Return [x, y] of the center of cell containing provided text 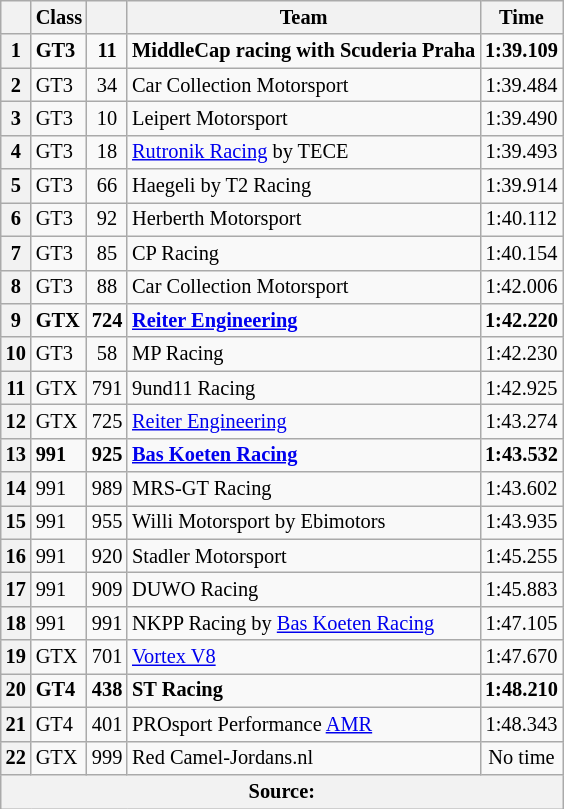
1:39.109 [522, 51]
Vortex V8 [304, 657]
NKPP Racing by Bas Koeten Racing [304, 623]
1:43.274 [522, 421]
1:45.883 [522, 589]
12 [16, 421]
9 [16, 320]
1:39.493 [522, 152]
701 [107, 657]
58 [107, 354]
15 [16, 522]
1:39.914 [522, 186]
17 [16, 589]
Leipert Motorsport [304, 118]
DUWO Racing [304, 589]
1:48.210 [522, 690]
Team [304, 17]
989 [107, 489]
791 [107, 388]
1:42.220 [522, 320]
1:42.925 [522, 388]
Class [59, 17]
14 [16, 489]
1:43.935 [522, 522]
CP Racing [304, 253]
Source: [282, 791]
6 [16, 219]
1:47.105 [522, 623]
85 [107, 253]
22 [16, 758]
1:47.670 [522, 657]
438 [107, 690]
Bas Koeten Racing [304, 455]
16 [16, 556]
Haegeli by T2 Racing [304, 186]
MP Racing [304, 354]
7 [16, 253]
1:39.490 [522, 118]
1:40.112 [522, 219]
9und11 Racing [304, 388]
PROsport Performance AMR [304, 724]
66 [107, 186]
Rutronik Racing by TECE [304, 152]
1:45.255 [522, 556]
920 [107, 556]
ST Racing [304, 690]
MiddleCap racing with Scuderia Praha [304, 51]
1 [16, 51]
5 [16, 186]
21 [16, 724]
Red Camel-Jordans.nl [304, 758]
13 [16, 455]
3 [16, 118]
4 [16, 152]
No time [522, 758]
1:40.154 [522, 253]
2 [16, 85]
925 [107, 455]
725 [107, 421]
Herberth Motorsport [304, 219]
Stadler Motorsport [304, 556]
20 [16, 690]
1:42.006 [522, 287]
401 [107, 724]
1:43.602 [522, 489]
MRS-GT Racing [304, 489]
724 [107, 320]
92 [107, 219]
909 [107, 589]
1:48.343 [522, 724]
Willi Motorsport by Ebimotors [304, 522]
19 [16, 657]
34 [107, 85]
Time [522, 17]
1:43.532 [522, 455]
999 [107, 758]
1:42.230 [522, 354]
1:39.484 [522, 85]
88 [107, 287]
8 [16, 287]
955 [107, 522]
